Locate the cell with the specified text and output its (x, y) center coordinate. 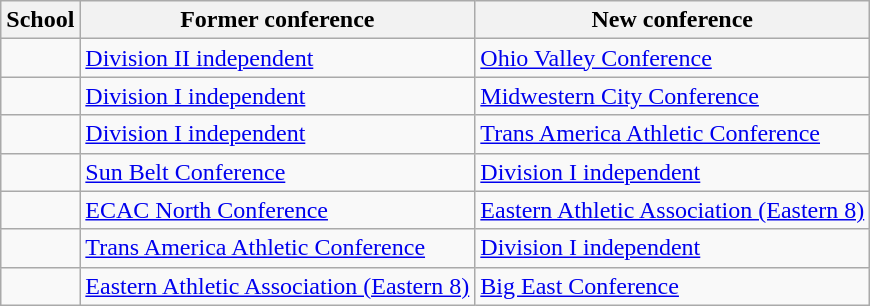
Midwestern City Conference (672, 96)
Ohio Valley Conference (672, 58)
Sun Belt Conference (278, 172)
ECAC North Conference (278, 210)
New conference (672, 20)
Division II independent (278, 58)
School (40, 20)
Former conference (278, 20)
Big East Conference (672, 286)
